Search for the cell housing the specified text and yield its [x, y] center coordinate. 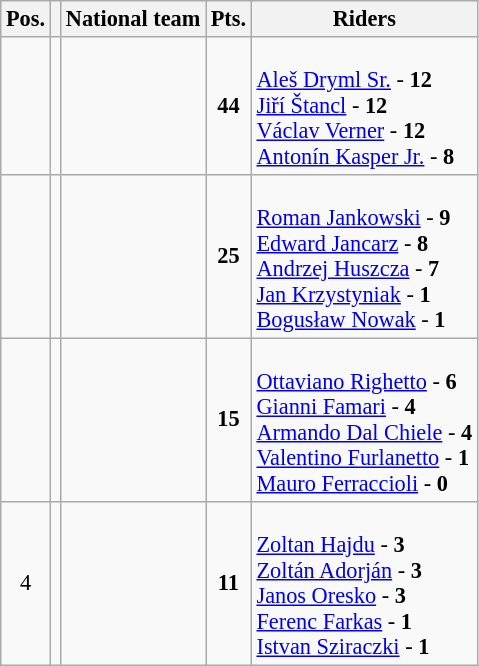
Roman Jankowski - 9 Edward Jancarz - 8 Andrzej Huszcza - 7 Jan Krzystyniak - 1 Bogusław Nowak - 1 [364, 256]
11 [229, 582]
Aleš Dryml Sr. - 12 Jiří Štancl - 12 Václav Verner - 12 Antonín Kasper Jr. - 8 [364, 106]
44 [229, 106]
Ottaviano Righetto - 6 Gianni Famari - 4 Armando Dal Chiele - 4 Valentino Furlanetto - 1 Mauro Ferraccioli - 0 [364, 420]
15 [229, 420]
Pts. [229, 19]
Pos. [26, 19]
National team [134, 19]
Riders [364, 19]
25 [229, 256]
4 [26, 582]
Zoltan Hajdu - 3 Zoltán Adorján - 3 Janos Oresko - 3 Ferenc Farkas - 1 Istvan Sziraczki - 1 [364, 582]
